Output the (X, Y) coordinate of the center of the cell containing the given text.  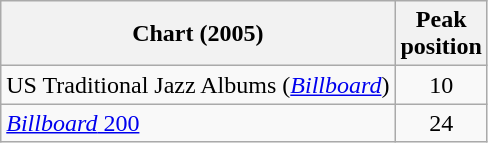
Billboard 200 (198, 123)
Chart (2005) (198, 34)
US Traditional Jazz Albums (Billboard) (198, 85)
10 (441, 85)
Peakposition (441, 34)
24 (441, 123)
